For the text-containing cell, return its midpoint in [x, y] coordinate format. 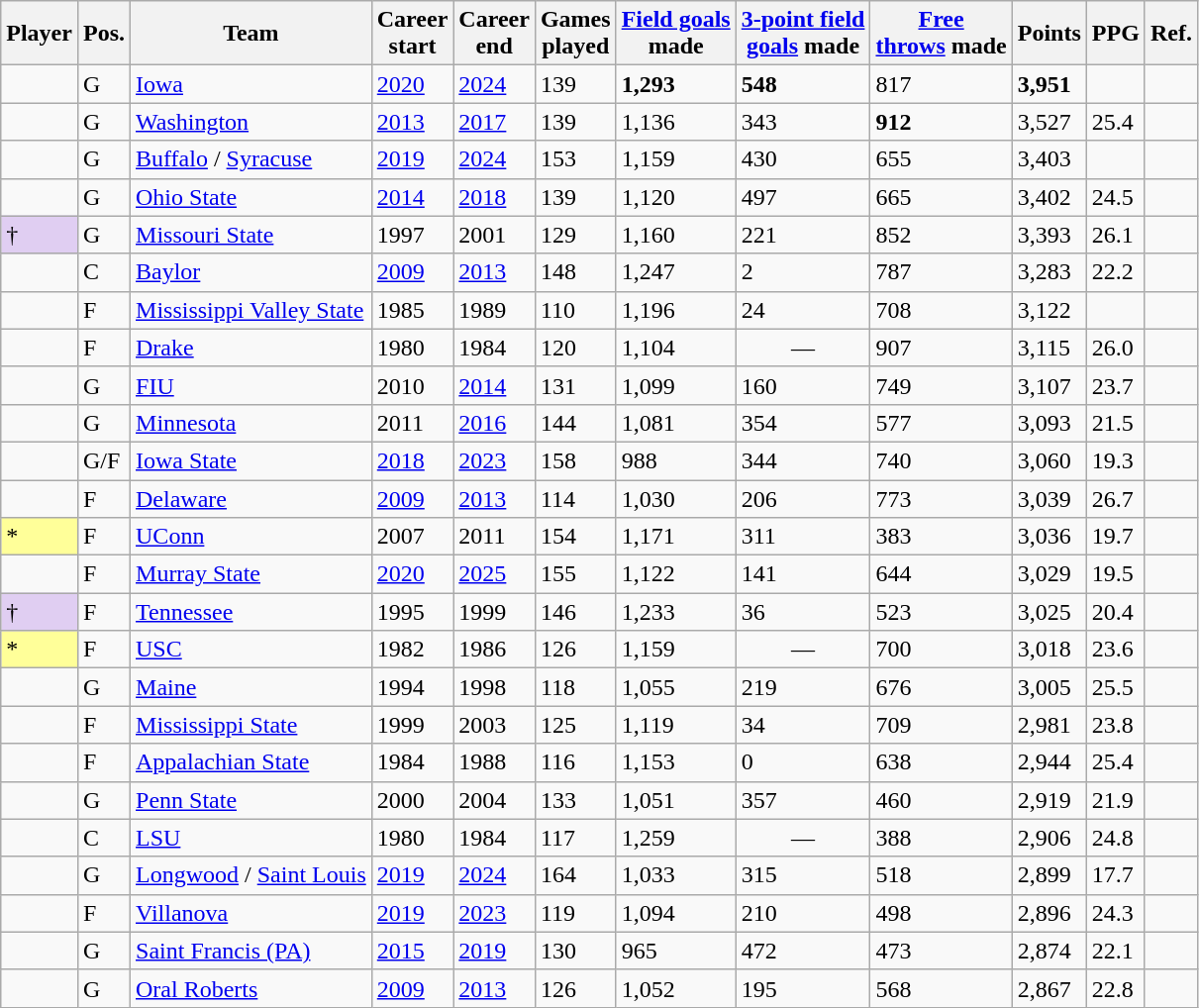
195 [803, 988]
Washington [251, 122]
2015 [412, 951]
36 [803, 612]
2,899 [1049, 875]
129 [575, 235]
Mississippi State [251, 725]
2007 [412, 537]
Minnesota [251, 423]
Ref. [1170, 34]
1988 [495, 762]
Free throws made [941, 34]
311 [803, 537]
Player [40, 34]
315 [803, 875]
344 [803, 460]
20.4 [1115, 612]
773 [941, 498]
Iowa State [251, 460]
2 [803, 272]
548 [803, 84]
749 [941, 385]
965 [675, 951]
817 [941, 84]
388 [941, 838]
3,029 [1049, 574]
907 [941, 348]
120 [575, 348]
1,033 [675, 875]
676 [941, 687]
116 [575, 762]
26.1 [1115, 235]
Careerstart [412, 34]
523 [941, 612]
17.7 [1115, 875]
852 [941, 235]
3,951 [1049, 84]
383 [941, 537]
160 [803, 385]
3,018 [1049, 650]
219 [803, 687]
2000 [412, 800]
119 [575, 913]
1,094 [675, 913]
638 [941, 762]
3,402 [1049, 197]
1995 [412, 612]
1,247 [675, 272]
2003 [495, 725]
Field goalsmade [675, 34]
3,107 [1049, 385]
Iowa [251, 84]
740 [941, 460]
3,283 [1049, 272]
Buffalo / Syracuse [251, 159]
3,060 [1049, 460]
430 [803, 159]
Delaware [251, 498]
1,052 [675, 988]
133 [575, 800]
1,120 [675, 197]
Villanova [251, 913]
UConn [251, 537]
130 [575, 951]
210 [803, 913]
Gamesplayed [575, 34]
912 [941, 122]
708 [941, 310]
1,122 [675, 574]
497 [803, 197]
19.7 [1115, 537]
2,867 [1049, 988]
Tennessee [251, 612]
221 [803, 235]
1,293 [675, 84]
2025 [495, 574]
G/F [103, 460]
1986 [495, 650]
2,896 [1049, 913]
655 [941, 159]
460 [941, 800]
206 [803, 498]
22.1 [1115, 951]
988 [675, 460]
158 [575, 460]
3,036 [1049, 537]
1982 [412, 650]
1,153 [675, 762]
154 [575, 537]
141 [803, 574]
21.9 [1115, 800]
114 [575, 498]
Drake [251, 348]
644 [941, 574]
2,874 [1049, 951]
22.8 [1115, 988]
110 [575, 310]
3-point field goals made [803, 34]
1997 [412, 235]
Appalachian State [251, 762]
1,136 [675, 122]
24.5 [1115, 197]
1,259 [675, 838]
Maine [251, 687]
3,122 [1049, 310]
1994 [412, 687]
1,030 [675, 498]
Careerend [495, 34]
343 [803, 122]
Pos. [103, 34]
Oral Roberts [251, 988]
24.3 [1115, 913]
144 [575, 423]
Baylor [251, 272]
665 [941, 197]
3,025 [1049, 612]
357 [803, 800]
131 [575, 385]
PPG [1115, 34]
USC [251, 650]
709 [941, 725]
22.2 [1115, 272]
787 [941, 272]
518 [941, 875]
23.6 [1115, 650]
3,393 [1049, 235]
1,233 [675, 612]
118 [575, 687]
125 [575, 725]
1,104 [675, 348]
Murray State [251, 574]
3,093 [1049, 423]
19.5 [1115, 574]
Ohio State [251, 197]
1,051 [675, 800]
23.7 [1115, 385]
164 [575, 875]
700 [941, 650]
117 [575, 838]
155 [575, 574]
2,944 [1049, 762]
3,403 [1049, 159]
23.8 [1115, 725]
Team [251, 34]
Missouri State [251, 235]
2001 [495, 235]
FIU [251, 385]
1,055 [675, 687]
1,196 [675, 310]
2010 [412, 385]
24 [803, 310]
19.3 [1115, 460]
568 [941, 988]
Penn State [251, 800]
1,081 [675, 423]
577 [941, 423]
Points [1049, 34]
3,115 [1049, 348]
Saint Francis (PA) [251, 951]
Longwood / Saint Louis [251, 875]
146 [575, 612]
21.5 [1115, 423]
1,119 [675, 725]
1985 [412, 310]
25.5 [1115, 687]
34 [803, 725]
3,005 [1049, 687]
472 [803, 951]
1989 [495, 310]
3,527 [1049, 122]
473 [941, 951]
26.0 [1115, 348]
Mississippi Valley State [251, 310]
354 [803, 423]
2,919 [1049, 800]
26.7 [1115, 498]
1,171 [675, 537]
2016 [495, 423]
1,099 [675, 385]
1998 [495, 687]
2,906 [1049, 838]
2017 [495, 122]
0 [803, 762]
148 [575, 272]
3,039 [1049, 498]
LSU [251, 838]
2004 [495, 800]
1,160 [675, 235]
153 [575, 159]
24.8 [1115, 838]
2,981 [1049, 725]
498 [941, 913]
